Scan for the cell matching the given text and deliver its (X, Y) coordinate at center. 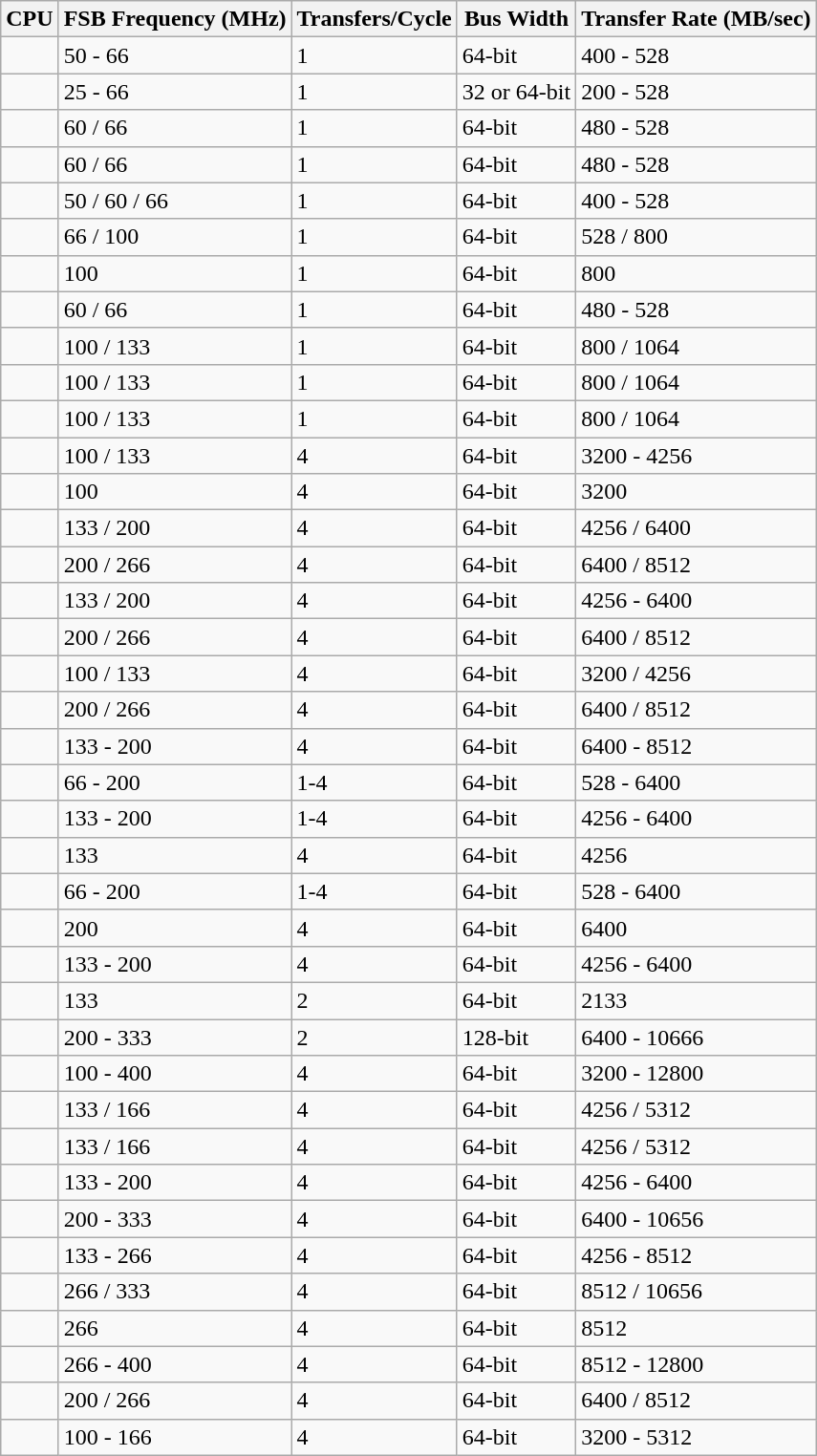
2133 (696, 1000)
50 / 60 / 66 (175, 201)
128-bit (516, 1037)
6400 (696, 928)
8512 - 12800 (696, 1364)
6400 - 10666 (696, 1037)
4256 / 6400 (696, 528)
CPU (30, 19)
266 - 400 (175, 1364)
266 (175, 1328)
528 / 800 (696, 237)
6400 - 10656 (696, 1219)
FSB Frequency (MHz) (175, 19)
800 (696, 273)
66 / 100 (175, 237)
50 - 66 (175, 55)
100 - 166 (175, 1437)
3200 - 12800 (696, 1074)
133 - 266 (175, 1255)
4256 (696, 855)
25 - 66 (175, 92)
3200 - 5312 (696, 1437)
Bus Width (516, 19)
Transfers/Cycle (375, 19)
200 - 528 (696, 92)
Transfer Rate (MB/sec) (696, 19)
6400 - 8512 (696, 746)
8512 / 10656 (696, 1292)
200 (175, 928)
100 - 400 (175, 1074)
32 or 64-bit (516, 92)
4256 - 8512 (696, 1255)
3200 (696, 492)
3200 - 4256 (696, 456)
266 / 333 (175, 1292)
3200 / 4256 (696, 674)
8512 (696, 1328)
